Output the [x, y] coordinate of the center of the cell containing the given text.  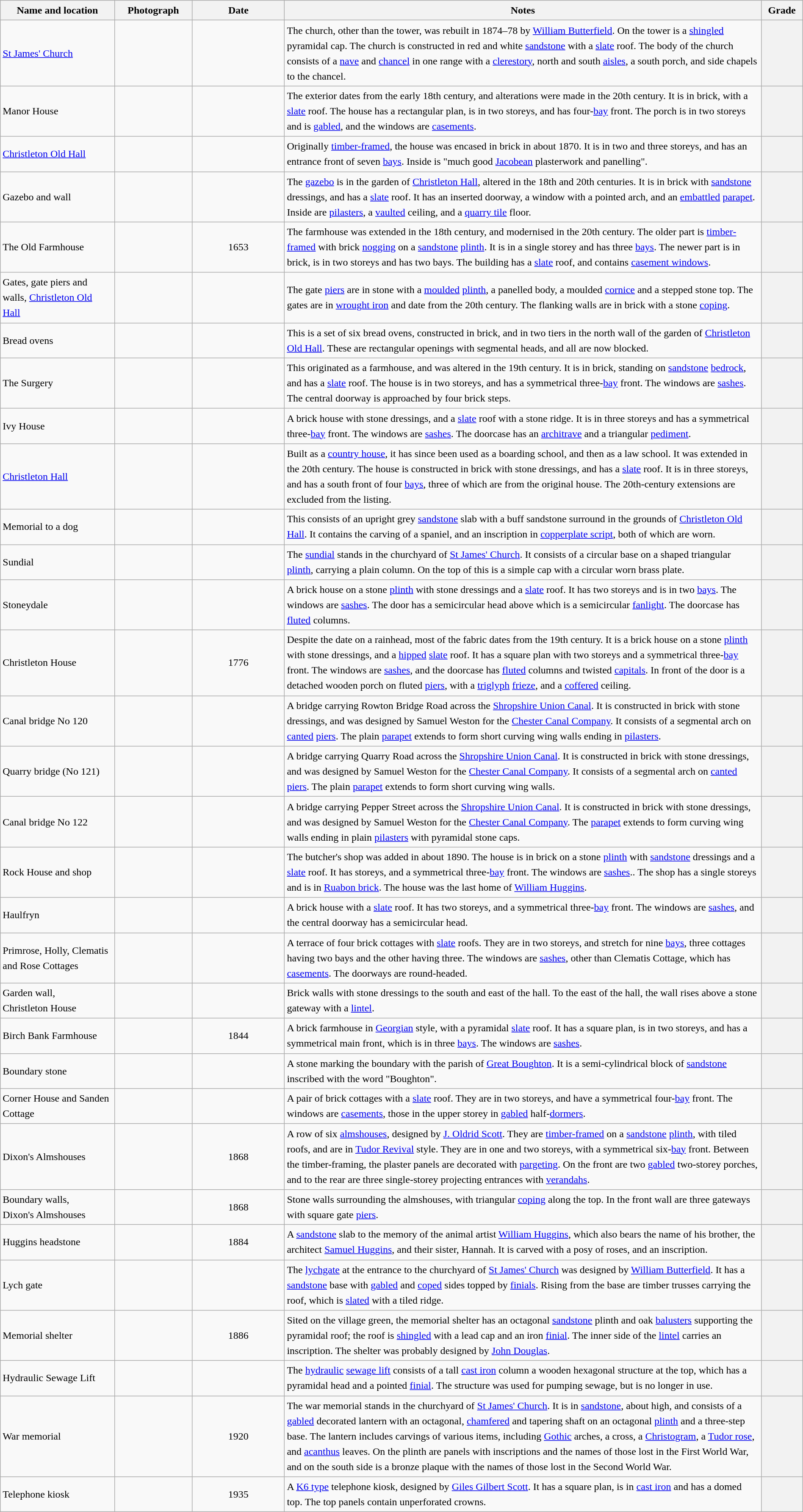
1935 [238, 1494]
Canal bridge No 122 [58, 822]
Boundary walls,Dixon's Almshouses [58, 1207]
Christleton House [58, 663]
1844 [238, 1036]
Memorial to a dog [58, 527]
Garden wall,Christleton House [58, 1000]
1776 [238, 663]
A stone marking the boundary with the parish of Great Boughton. It is a semi-cylindrical block of sandstone inscribed with the word "Boughton". [523, 1071]
Manor House [58, 111]
Birch Bank Farmhouse [58, 1036]
Notes [523, 10]
1653 [238, 247]
Canal bridge No 120 [58, 721]
Sundial [58, 562]
Brick walls with stone dressings to the south and east of the hall. To the east of the hall, the wall rises above a stone gateway with a lintel. [523, 1000]
Hydraulic Sewage Lift [58, 1378]
1886 [238, 1336]
Corner House and Sanden Cottage [58, 1106]
War memorial [58, 1437]
Photograph [153, 10]
Boundary stone [58, 1071]
Primrose, Holly, Clematis and Rose Cottages [58, 958]
Telephone kiosk [58, 1494]
Ivy House [58, 426]
Haulfryn [58, 915]
Date [238, 10]
Gazebo and wall [58, 197]
Christleton Hall [58, 476]
1920 [238, 1437]
Christleton Old Hall [58, 154]
Memorial shelter [58, 1336]
Stone walls surrounding the almshouses, with triangular coping along the top. In the front wall are three gateways with square gate piers. [523, 1207]
Quarry bridge (No 121) [58, 772]
Stoneydale [58, 605]
Bread ovens [58, 341]
Lych gate [58, 1285]
St James' Church [58, 53]
Gates, gate piers and walls, Christleton Old Hall [58, 297]
Huggins headstone [58, 1242]
The Surgery [58, 383]
Grade [782, 10]
1884 [238, 1242]
Dixon's Almshouses [58, 1156]
The Old Farmhouse [58, 247]
Name and location [58, 10]
Rock House and shop [58, 872]
